Return [X, Y] of the center of cell containing provided text 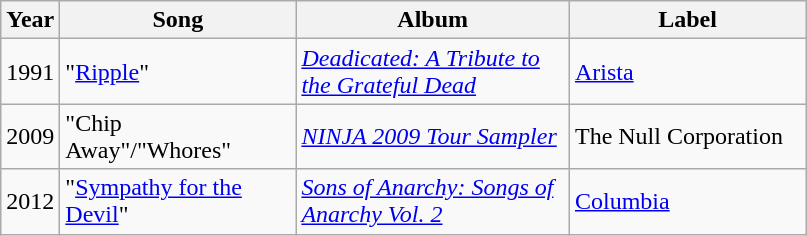
"Ripple" [178, 72]
"Sympathy for the Devil" [178, 202]
Year [30, 20]
Columbia [687, 202]
Album [433, 20]
2012 [30, 202]
Sons of Anarchy: Songs of Anarchy Vol. 2 [433, 202]
1991 [30, 72]
Label [687, 20]
Arista [687, 72]
Deadicated: A Tribute to the Grateful Dead [433, 72]
Song [178, 20]
The Null Corporation [687, 136]
2009 [30, 136]
NINJA 2009 Tour Sampler [433, 136]
"Chip Away"/"Whores" [178, 136]
